Capture the cell that displays the provided text and extract its [x, y] central coordinate. 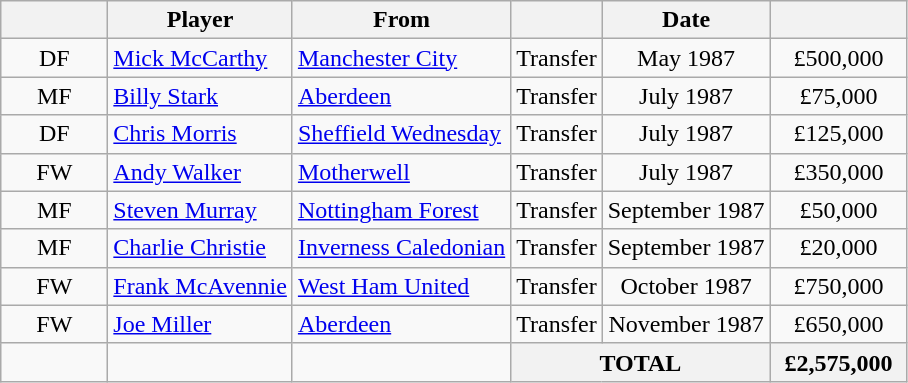
Sheffield Wednesday [401, 134]
£2,575,000 [838, 362]
November 1987 [686, 324]
From [401, 20]
October 1987 [686, 286]
Joe Miller [200, 324]
Frank McAvennie [200, 286]
£20,000 [838, 248]
Billy Stark [200, 96]
Manchester City [401, 58]
May 1987 [686, 58]
Motherwell [401, 172]
Andy Walker [200, 172]
Date [686, 20]
£750,000 [838, 286]
Player [200, 20]
Charlie Christie [200, 248]
£500,000 [838, 58]
£50,000 [838, 210]
£650,000 [838, 324]
Nottingham Forest [401, 210]
West Ham United [401, 286]
Mick McCarthy [200, 58]
£125,000 [838, 134]
Steven Murray [200, 210]
Inverness Caledonian [401, 248]
£75,000 [838, 96]
Chris Morris [200, 134]
£350,000 [838, 172]
TOTAL [640, 362]
